Return the (X, Y) coordinate for the center point of the cell that contains the specified text.  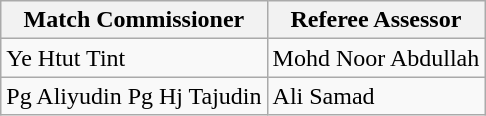
Match Commissioner (134, 20)
Mohd Noor Abdullah (376, 58)
Pg Aliyudin Pg Hj Tajudin (134, 96)
Ali Samad (376, 96)
Referee Assessor (376, 20)
Ye Htut Tint (134, 58)
